Extract the (X, Y) coordinate from the center of the cell holding the provided text.  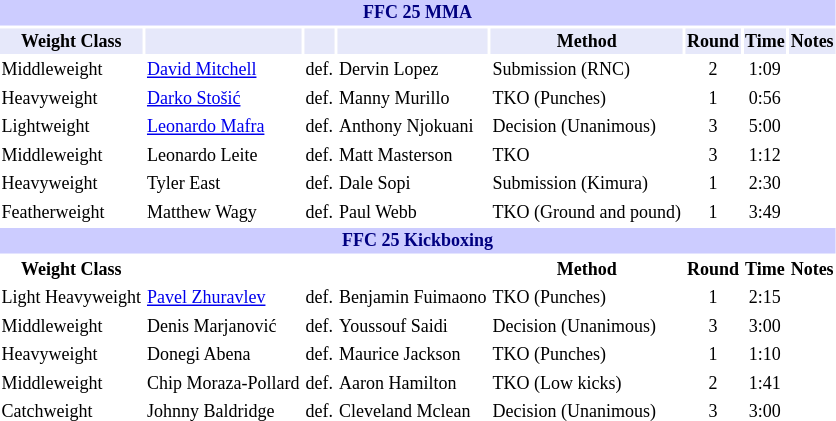
2:30 (764, 184)
TKO (Ground and pound) (586, 213)
Chip Moraza-Pollard (222, 383)
Matthew Wagy (222, 213)
Paul Webb (412, 213)
2:15 (764, 298)
Denis Marjanović (222, 327)
Light Heavyweight (71, 298)
Submission (Kimura) (586, 184)
Darko Stošić (222, 99)
0:56 (764, 99)
FFC 25 MMA (418, 13)
1:12 (764, 155)
Featherweight (71, 213)
Aaron Hamilton (412, 383)
5:00 (764, 127)
Leonardo Mafra (222, 127)
Benjamin Fuimaono (412, 298)
Matt Masterson (412, 155)
Lightweight (71, 127)
3:49 (764, 213)
Youssouf Saidi (412, 327)
TKO (Low kicks) (586, 383)
David Mitchell (222, 70)
FFC 25 Kickboxing (418, 241)
Donegi Abena (222, 355)
Manny Murillo (412, 99)
Dervin Lopez (412, 70)
1:10 (764, 355)
Tyler East (222, 184)
Leonardo Leite (222, 155)
TKO (586, 155)
Dale Sopi (412, 184)
1:41 (764, 383)
Anthony Njokuani (412, 127)
Maurice Jackson (412, 355)
Submission (RNC) (586, 70)
1:09 (764, 70)
Pavel Zhuravlev (222, 298)
3:00 (764, 327)
